Output the (X, Y) coordinate of the center of the cell containing the given text.  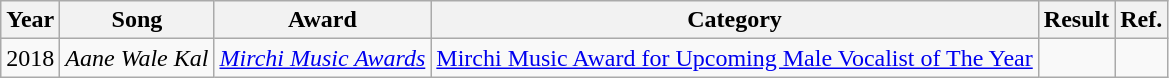
Mirchi Music Award for Upcoming Male Vocalist of The Year (734, 58)
2018 (30, 58)
Aane Wale Kal (137, 58)
Result (1076, 20)
Song (137, 20)
Award (322, 20)
Year (30, 20)
Ref. (1142, 20)
Category (734, 20)
Mirchi Music Awards (322, 58)
